From the cell containing the given text, extract its center point as (X, Y) coordinate. 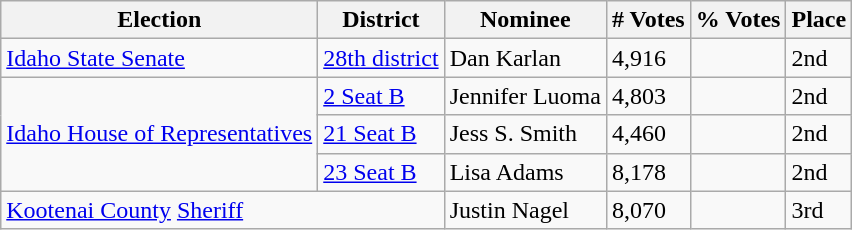
4,916 (648, 58)
Lisa Adams (525, 172)
# Votes (648, 20)
Dan Karlan (525, 58)
Jess S. Smith (525, 134)
District (381, 20)
Kootenai County Sheriff (222, 210)
Justin Nagel (525, 210)
Election (160, 20)
8,070 (648, 210)
3rd (819, 210)
Place (819, 20)
4,803 (648, 96)
Nominee (525, 20)
Jennifer Luoma (525, 96)
% Votes (738, 20)
23 Seat B (381, 172)
8,178 (648, 172)
Idaho House of Representatives (160, 134)
21 Seat B (381, 134)
28th district (381, 58)
Idaho State Senate (160, 58)
4,460 (648, 134)
2 Seat B (381, 96)
